For the text-containing cell, return its midpoint in [X, Y] coordinate format. 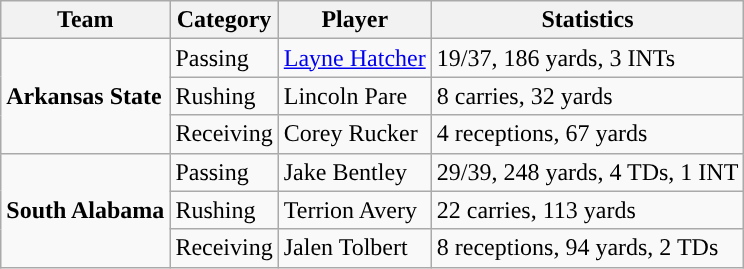
Lincoln Pare [354, 96]
22 carries, 113 yards [588, 210]
Player [354, 20]
8 receptions, 94 yards, 2 TDs [588, 248]
Category [224, 20]
Layne Hatcher [354, 58]
19/37, 186 yards, 3 INTs [588, 58]
South Alabama [86, 210]
4 receptions, 67 yards [588, 134]
Jalen Tolbert [354, 248]
Arkansas State [86, 96]
Team [86, 20]
Statistics [588, 20]
8 carries, 32 yards [588, 96]
Corey Rucker [354, 134]
Terrion Avery [354, 210]
29/39, 248 yards, 4 TDs, 1 INT [588, 172]
Jake Bentley [354, 172]
